Detect which cell encompasses the target text, then output its (X, Y) center coordinate. 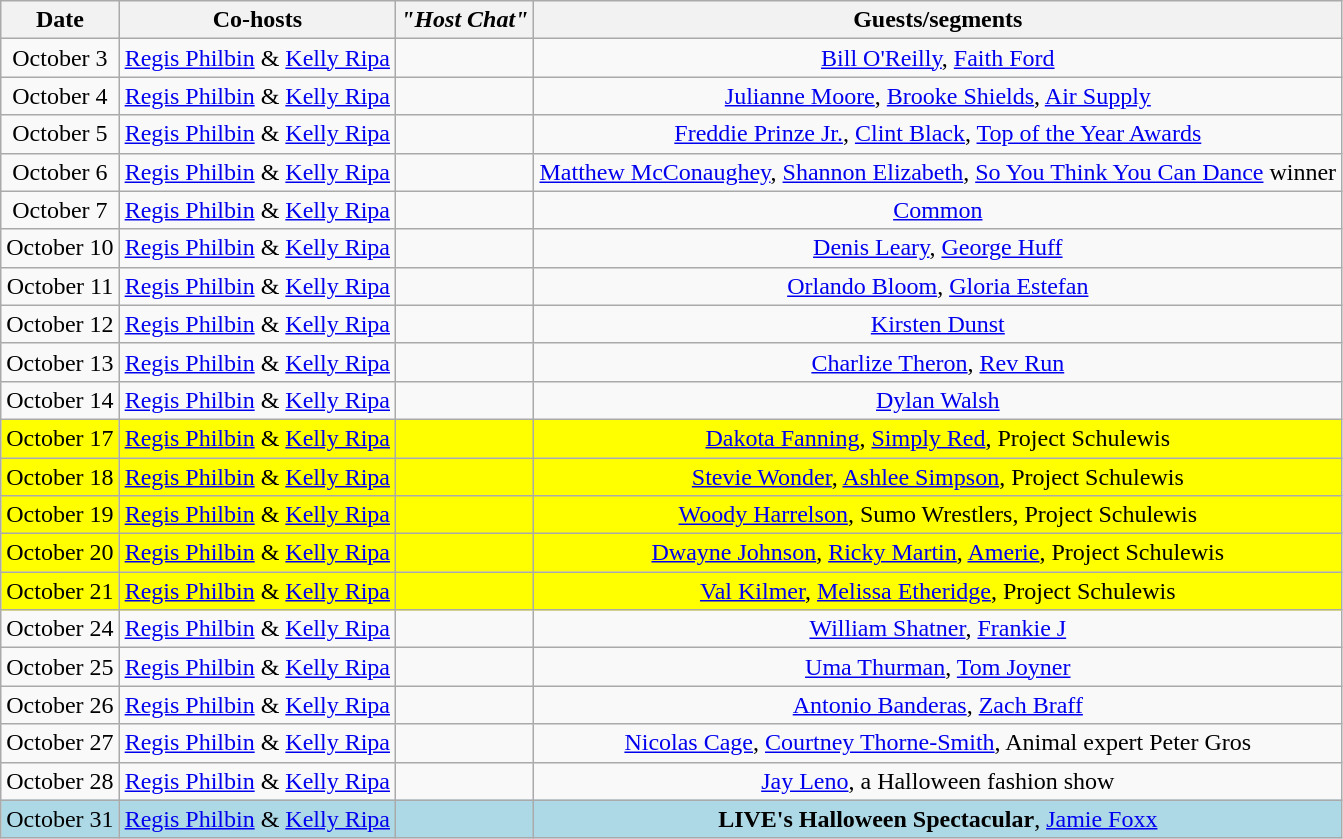
October 26 (60, 705)
October 3 (60, 58)
Julianne Moore, Brooke Shields, Air Supply (938, 96)
October 24 (60, 629)
"Host Chat" (465, 20)
LIVE's Halloween Spectacular, Jamie Foxx (938, 819)
Bill O'Reilly, Faith Ford (938, 58)
October 11 (60, 286)
October 6 (60, 172)
October 31 (60, 819)
October 14 (60, 400)
Dakota Fanning, Simply Red, Project Schulewis (938, 438)
October 25 (60, 667)
Kirsten Dunst (938, 324)
Dwayne Johnson, Ricky Martin, Amerie, Project Schulewis (938, 553)
Jay Leno, a Halloween fashion show (938, 781)
October 21 (60, 591)
October 7 (60, 210)
Denis Leary, George Huff (938, 248)
Val Kilmer, Melissa Etheridge, Project Schulewis (938, 591)
October 18 (60, 477)
Nicolas Cage, Courtney Thorne-Smith, Animal expert Peter Gros (938, 743)
October 28 (60, 781)
Co-hosts (257, 20)
Orlando Bloom, Gloria Estefan (938, 286)
Common (938, 210)
October 27 (60, 743)
Charlize Theron, Rev Run (938, 362)
October 10 (60, 248)
Dylan Walsh (938, 400)
Woody Harrelson, Sumo Wrestlers, Project Schulewis (938, 515)
October 4 (60, 96)
October 19 (60, 515)
October 5 (60, 134)
October 17 (60, 438)
Freddie Prinze Jr., Clint Black, Top of the Year Awards (938, 134)
Guests/segments (938, 20)
Matthew McConaughey, Shannon Elizabeth, So You Think You Can Dance winner (938, 172)
Antonio Banderas, Zach Braff (938, 705)
October 20 (60, 553)
October 13 (60, 362)
October 12 (60, 324)
William Shatner, Frankie J (938, 629)
Uma Thurman, Tom Joyner (938, 667)
Stevie Wonder, Ashlee Simpson, Project Schulewis (938, 477)
Date (60, 20)
